Identify which cell holds the provided text, then report its (X, Y) central coordinate. 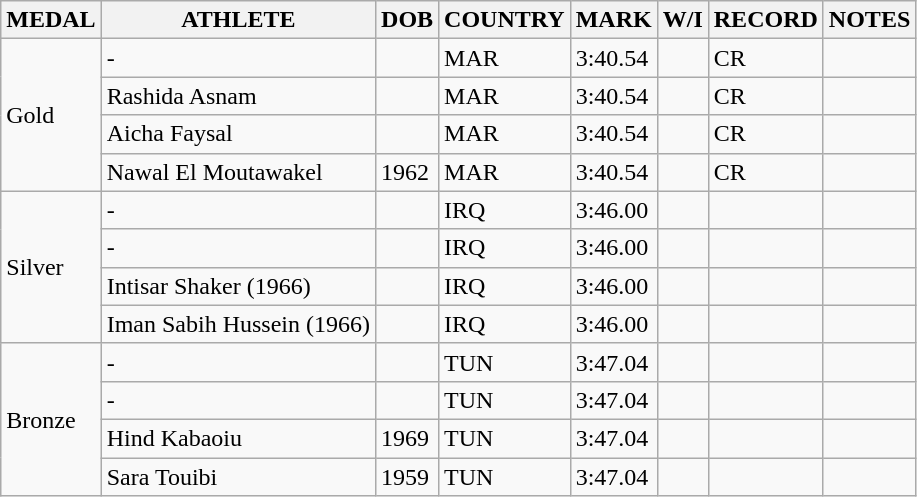
RECORD (766, 20)
MARK (614, 20)
Intisar Shaker (1966) (238, 286)
W/I (682, 20)
ATHLETE (238, 20)
MEDAL (51, 20)
1959 (408, 477)
Bronze (51, 419)
Hind Kabaoiu (238, 438)
Iman Sabih Hussein (1966) (238, 324)
1969 (408, 438)
COUNTRY (505, 20)
DOB (408, 20)
1962 (408, 172)
Sara Touibi (238, 477)
NOTES (869, 20)
Nawal El Moutawakel (238, 172)
Silver (51, 267)
Rashida Asnam (238, 96)
Gold (51, 115)
Aicha Faysal (238, 134)
